Return [X, Y] of the center of cell containing provided text 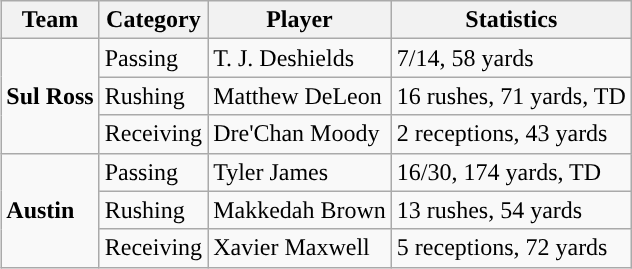
16 rushes, 71 yards, TD [511, 96]
Xavier Maxwell [300, 248]
16/30, 174 yards, TD [511, 172]
Tyler James [300, 172]
Player [300, 20]
Team [50, 20]
Statistics [511, 20]
Matthew DeLeon [300, 96]
Dre'Chan Moody [300, 134]
13 rushes, 54 yards [511, 210]
2 receptions, 43 yards [511, 134]
7/14, 58 yards [511, 58]
Sul Ross [50, 96]
Category [153, 20]
Makkedah Brown [300, 210]
5 receptions, 72 yards [511, 248]
Austin [50, 210]
T. J. Deshields [300, 58]
